Capture the cell that displays the provided text and extract its [X, Y] central coordinate. 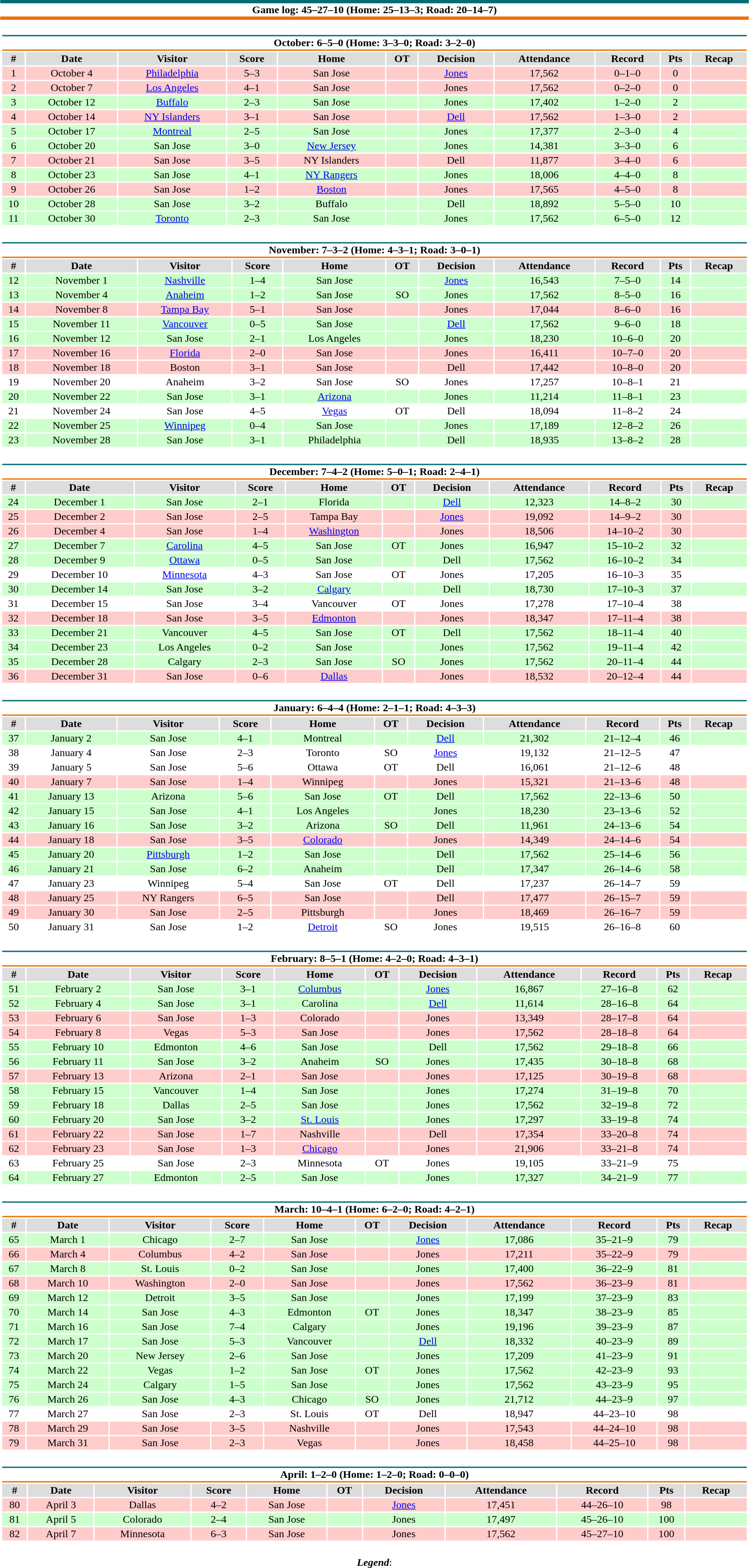
18,730 [539, 589]
11–8–1 [628, 396]
March 4 [68, 1254]
36–23–9 [614, 1283]
December 18 [79, 618]
5 [13, 132]
55 [14, 1047]
31–19–8 [620, 1090]
63 [14, 1163]
19,092 [539, 517]
1–2–0 [628, 102]
March 27 [68, 1414]
20–11–4 [625, 662]
March 17 [68, 1341]
17,377 [544, 132]
91 [673, 1356]
April 5 [61, 1520]
18,892 [544, 204]
14–8–2 [625, 502]
December 31 [79, 676]
11,214 [544, 396]
93 [673, 1370]
November 16 [81, 353]
October: 6–5–0 (Home: 3–3–0; Road: 3–2–0) [374, 43]
March 26 [68, 1399]
15,321 [534, 782]
33 [13, 633]
December 28 [79, 662]
1–5 [238, 1385]
18,006 [544, 175]
36–22–9 [614, 1269]
61 [14, 1134]
0–6 [261, 676]
44–24–10 [614, 1428]
October 20 [71, 146]
21–12–6 [622, 768]
12–8–2 [628, 425]
December 4 [79, 531]
17,297 [529, 1119]
December 9 [79, 560]
19,132 [534, 753]
10–8–0 [628, 367]
34–21–9 [620, 1177]
38–23–9 [614, 1312]
17,347 [534, 869]
89 [673, 1341]
February 8 [78, 1032]
0–2–0 [628, 88]
17,327 [529, 1177]
36 [13, 676]
November: 7–3–2 (Home: 4–3–1; Road: 3–0–1) [374, 250]
17,543 [519, 1428]
17,189 [544, 425]
9 [13, 190]
17 [13, 353]
March: 10–4–1 (Home: 6–2–0; Road: 4–2–1) [374, 1210]
21–12–4 [622, 738]
17,435 [529, 1061]
32–19–8 [620, 1105]
February 20 [78, 1119]
37–23–9 [614, 1298]
19–11–4 [625, 647]
42–23–9 [614, 1370]
7 [13, 161]
November 12 [81, 338]
25–14–6 [622, 855]
March 10 [68, 1283]
21,302 [534, 738]
7–5–0 [628, 280]
17,451 [501, 1505]
December 15 [79, 604]
18,458 [519, 1443]
October 4 [71, 73]
18,935 [544, 440]
17,477 [534, 898]
0–1–0 [628, 73]
5–4 [246, 884]
18,469 [534, 913]
12,323 [539, 502]
17,209 [519, 1356]
17,199 [519, 1298]
October 17 [71, 132]
February 2 [78, 989]
67 [14, 1269]
10–6–0 [628, 338]
4–4–0 [628, 175]
87 [673, 1327]
25 [13, 517]
15 [13, 324]
6–5–0 [628, 219]
16–10–2 [625, 560]
March 20 [68, 1356]
45–27–10 [602, 1534]
17–10–3 [625, 589]
71 [14, 1327]
March 12 [68, 1298]
February 10 [78, 1047]
November 18 [81, 367]
19,515 [534, 927]
January 21 [71, 869]
January 5 [71, 768]
17,237 [534, 884]
43–23–9 [614, 1385]
November 28 [81, 440]
5–1 [258, 309]
7–4 [238, 1327]
49 [13, 913]
45–26–10 [602, 1520]
December 14 [79, 589]
2–7 [238, 1240]
17,565 [544, 190]
9–6–0 [628, 324]
Game log: 45–27–10 (Home: 25–13–3; Road: 20–14–7) [374, 10]
April: 1–2–0 (Home: 1–2–0; Road: 0–0–0) [374, 1474]
17,086 [519, 1240]
17,402 [544, 102]
January 20 [71, 855]
26–16–7 [622, 913]
3–3–0 [628, 146]
16,867 [529, 989]
January 13 [71, 797]
27–16–8 [620, 989]
44–25–10 [614, 1443]
65 [14, 1240]
October 12 [71, 102]
14–10–2 [625, 531]
24–14–6 [622, 840]
March 24 [68, 1385]
30–18–8 [620, 1061]
33–19–8 [620, 1119]
February 15 [78, 1090]
33–21–8 [620, 1148]
20–12–4 [625, 676]
19,105 [529, 1163]
11,614 [529, 1003]
November 22 [81, 396]
April 3 [61, 1505]
February 13 [78, 1076]
95 [673, 1385]
80 [15, 1505]
December 21 [79, 633]
December: 7–4–2 (Home: 5–0–1; Road: 2–4–1) [374, 471]
February 27 [78, 1177]
October 30 [71, 219]
97 [673, 1399]
39–23–9 [614, 1327]
December 1 [79, 502]
January 7 [71, 782]
41–23–9 [614, 1356]
18,506 [539, 531]
28–17–8 [620, 1018]
69 [14, 1298]
29 [13, 575]
October 21 [71, 161]
4–6 [248, 1047]
1–3–0 [628, 117]
10–8–1 [628, 382]
March 14 [68, 1312]
17–10–4 [625, 604]
8–6–0 [628, 309]
2–6 [238, 1356]
March 31 [68, 1443]
17,354 [529, 1134]
44–23–10 [614, 1414]
13,349 [529, 1018]
26–14–7 [622, 884]
83 [673, 1298]
33–20–8 [620, 1134]
26–14–6 [622, 869]
11,877 [544, 161]
January 30 [71, 913]
October 7 [71, 88]
December 23 [79, 647]
51 [14, 989]
76 [14, 1399]
24–13–6 [622, 826]
January 31 [71, 927]
11–8–2 [628, 411]
March 8 [68, 1269]
February 18 [78, 1105]
18,947 [519, 1414]
45 [13, 855]
October 23 [71, 175]
18,332 [519, 1341]
21,712 [519, 1399]
19,196 [519, 1327]
14,381 [544, 146]
February 22 [78, 1134]
19 [13, 382]
3 [13, 102]
November 24 [81, 411]
18–11–4 [625, 633]
1–7 [248, 1134]
17,205 [539, 575]
5–5–0 [628, 204]
April 7 [61, 1534]
February 4 [78, 1003]
January 2 [71, 738]
16,947 [539, 546]
March 1 [68, 1240]
0–4 [258, 425]
44–23–9 [614, 1399]
85 [673, 1312]
December 10 [79, 575]
11,961 [534, 826]
November 1 [81, 280]
35–22–9 [614, 1254]
December 2 [79, 517]
17–11–4 [625, 618]
17,278 [539, 604]
57 [14, 1076]
17,274 [529, 1090]
6–5 [246, 898]
78 [14, 1428]
22–13–6 [622, 797]
4–5–0 [628, 190]
6–3 [219, 1534]
17,442 [544, 367]
21,906 [529, 1148]
February: 8–5–1 (Home: 4–2–0; Road: 4–3–1) [374, 959]
October 14 [71, 117]
November 20 [81, 382]
30–19–8 [620, 1076]
March 22 [68, 1370]
11 [13, 219]
January: 6–4–4 (Home: 2–1–1; Road: 4–3–3) [374, 708]
26–16–8 [622, 927]
8–5–0 [628, 295]
31 [13, 604]
2–3–0 [628, 132]
January 18 [71, 840]
82 [15, 1534]
17,257 [544, 382]
17,211 [519, 1254]
January 16 [71, 826]
17,497 [501, 1520]
February 6 [78, 1018]
28–16–8 [620, 1003]
23–13–6 [622, 811]
17,125 [529, 1076]
16,411 [544, 353]
33–21–9 [620, 1163]
February 23 [78, 1148]
October 28 [71, 204]
2–4 [219, 1520]
44–26–10 [602, 1505]
10–7–0 [628, 353]
73 [14, 1356]
26–15–7 [622, 898]
3–4–0 [628, 161]
January 15 [71, 811]
February 11 [78, 1061]
January 23 [71, 884]
November 8 [81, 309]
January 25 [71, 898]
February 25 [78, 1163]
43 [13, 826]
6–2 [246, 869]
October 26 [71, 190]
21–12–5 [622, 753]
41 [13, 797]
14–9–2 [625, 517]
18,094 [544, 411]
14,349 [534, 840]
53 [14, 1018]
35–21–9 [614, 1240]
January 4 [71, 753]
21–13–6 [622, 782]
March 16 [68, 1327]
27 [13, 546]
28–18–8 [620, 1032]
November 25 [81, 425]
November 4 [81, 295]
November 11 [81, 324]
1 [13, 73]
December 7 [79, 546]
17,044 [544, 309]
16,061 [534, 768]
16–10–3 [625, 575]
March 29 [68, 1428]
3–4 [261, 604]
13 [13, 295]
18,532 [539, 676]
3–0 [252, 146]
29–18–8 [620, 1047]
15–10–2 [625, 546]
22 [13, 425]
16,543 [544, 280]
39 [13, 768]
13–8–2 [628, 440]
40–23–9 [614, 1341]
17,400 [519, 1269]
